Capture the cell that displays the provided text and extract its (x, y) central coordinate. 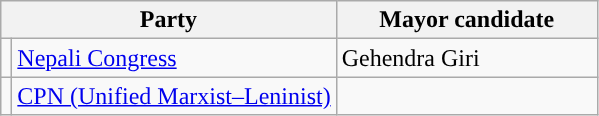
Gehendra Giri (466, 58)
Party (168, 20)
Nepali Congress (174, 58)
Mayor candidate (466, 20)
CPN (Unified Marxist–Leninist) (174, 96)
